Scan for the cell matching the given text and deliver its (x, y) coordinate at center. 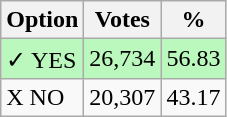
X NO (42, 97)
43.17 (194, 97)
% (194, 20)
56.83 (194, 59)
Option (42, 20)
26,734 (122, 59)
20,307 (122, 97)
Votes (122, 20)
✓ YES (42, 59)
